Return the (x, y) coordinate for the center point of the cell that contains the specified text.  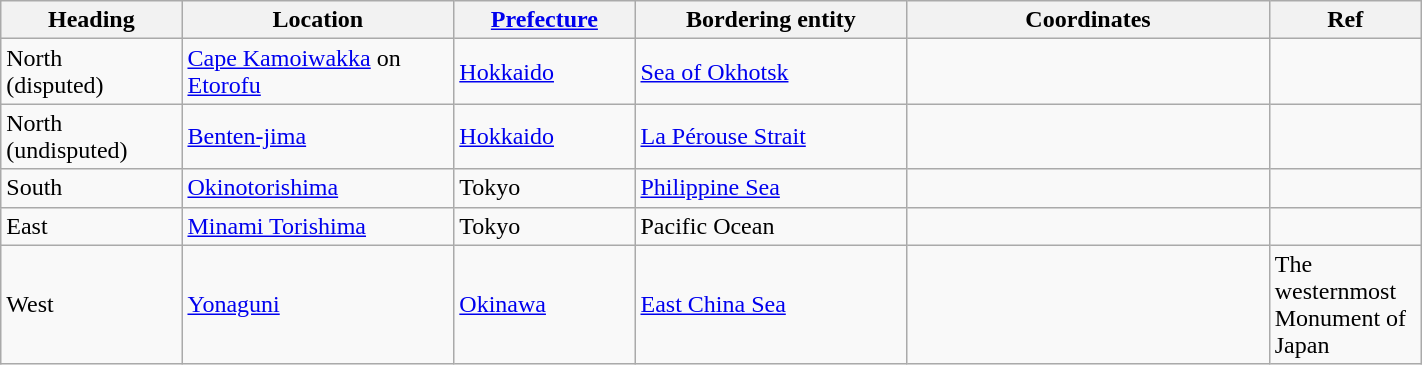
Okinotorishima (318, 188)
Yonaguni (318, 304)
Pacific Ocean (771, 226)
Okinawa (544, 304)
South (92, 188)
Sea of Okhotsk (771, 72)
La Pérouse Strait (771, 136)
North (disputed) (92, 72)
Minami Torishima (318, 226)
Coordinates (1088, 20)
East China Sea (771, 304)
Bordering entity (771, 20)
Prefecture (544, 20)
Philippine Sea (771, 188)
Benten-jima (318, 136)
Heading (92, 20)
Ref (1345, 20)
East (92, 226)
Cape Kamoiwakka on Etorofu (318, 72)
North (undisputed) (92, 136)
West (92, 304)
The westernmost Monument of Japan (1345, 304)
Location (318, 20)
